Find where the given text appears and provide that cell's center as (x, y) coordinate. 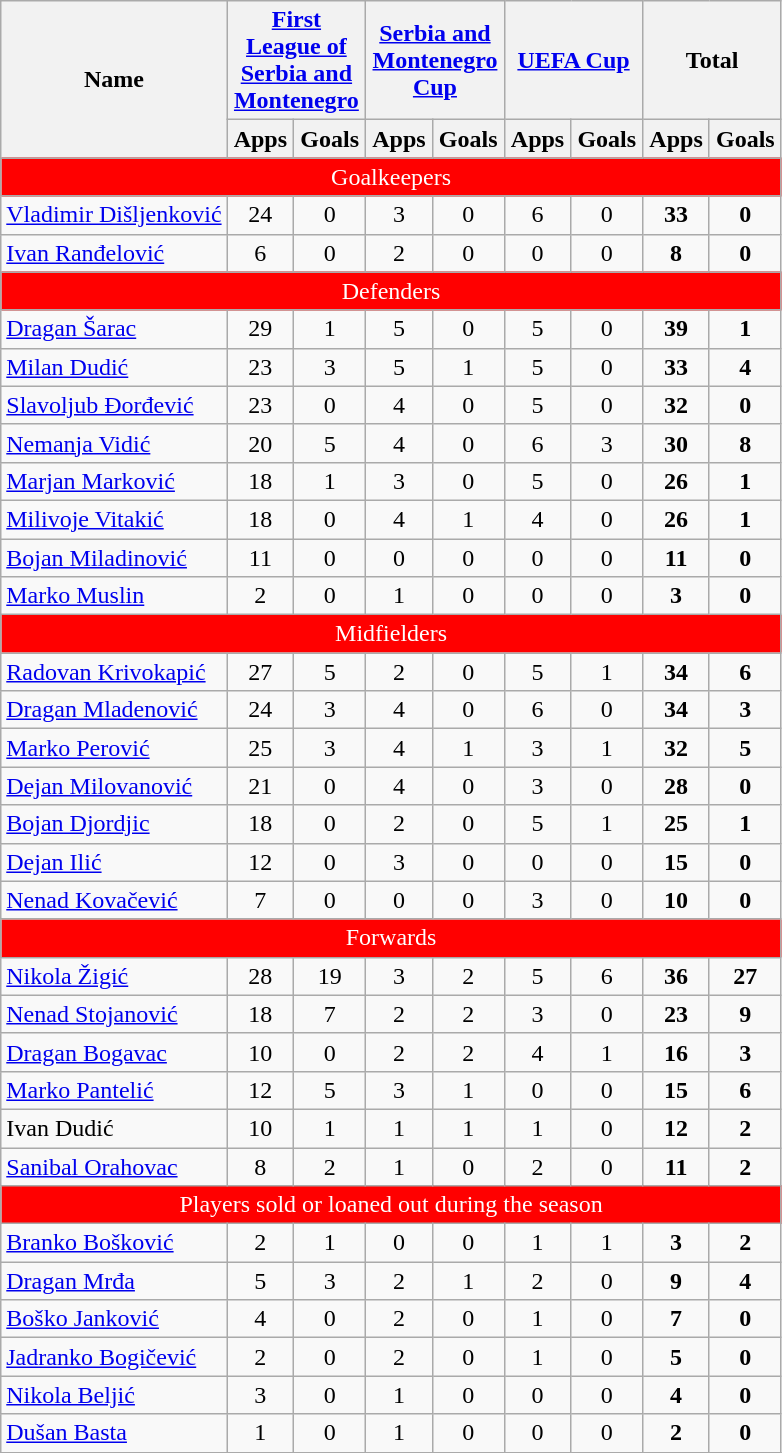
Nikola Beljić (114, 1395)
Ivan Ranđelović (114, 253)
30 (676, 443)
Midfielders (392, 634)
Nenad Kovačević (114, 900)
Goalkeepers (392, 177)
Branko Bošković (114, 1243)
Name (114, 80)
19 (330, 976)
Slavoljub Đorđević (114, 405)
Bojan Miladinović (114, 557)
Marko Pantelić (114, 1090)
Nenad Stojanović (114, 1014)
Boško Janković (114, 1319)
First League of Serbia and Montenegro (296, 60)
Marko Perović (114, 748)
29 (260, 329)
Marjan Marković (114, 481)
Marko Muslin (114, 596)
16 (676, 1052)
Jadranko Bogičević (114, 1357)
20 (260, 443)
Ivan Dudić (114, 1128)
Dejan Ilić (114, 862)
Defenders (392, 291)
Forwards (392, 938)
21 (260, 786)
Serbia and Montenegro Cup (436, 60)
Nikola Žigić (114, 976)
Milivoje Vitakić (114, 519)
UEFA Cup (574, 60)
Bojan Djordjic (114, 824)
Dragan Šarac (114, 329)
Radovan Krivokapić (114, 672)
Sanibal Orahovac (114, 1167)
Vladimir Dišljenković (114, 215)
36 (676, 976)
Players sold or loaned out during the season (392, 1205)
Dušan Basta (114, 1433)
Milan Dudić (114, 367)
Dragan Mladenović (114, 710)
39 (676, 329)
Dejan Milovanović (114, 786)
Dragan Bogavac (114, 1052)
Nemanja Vidić (114, 443)
Total (712, 60)
Dragan Mrđa (114, 1281)
